Determine the [X, Y] coordinate at the center of the cell enclosing the given text.  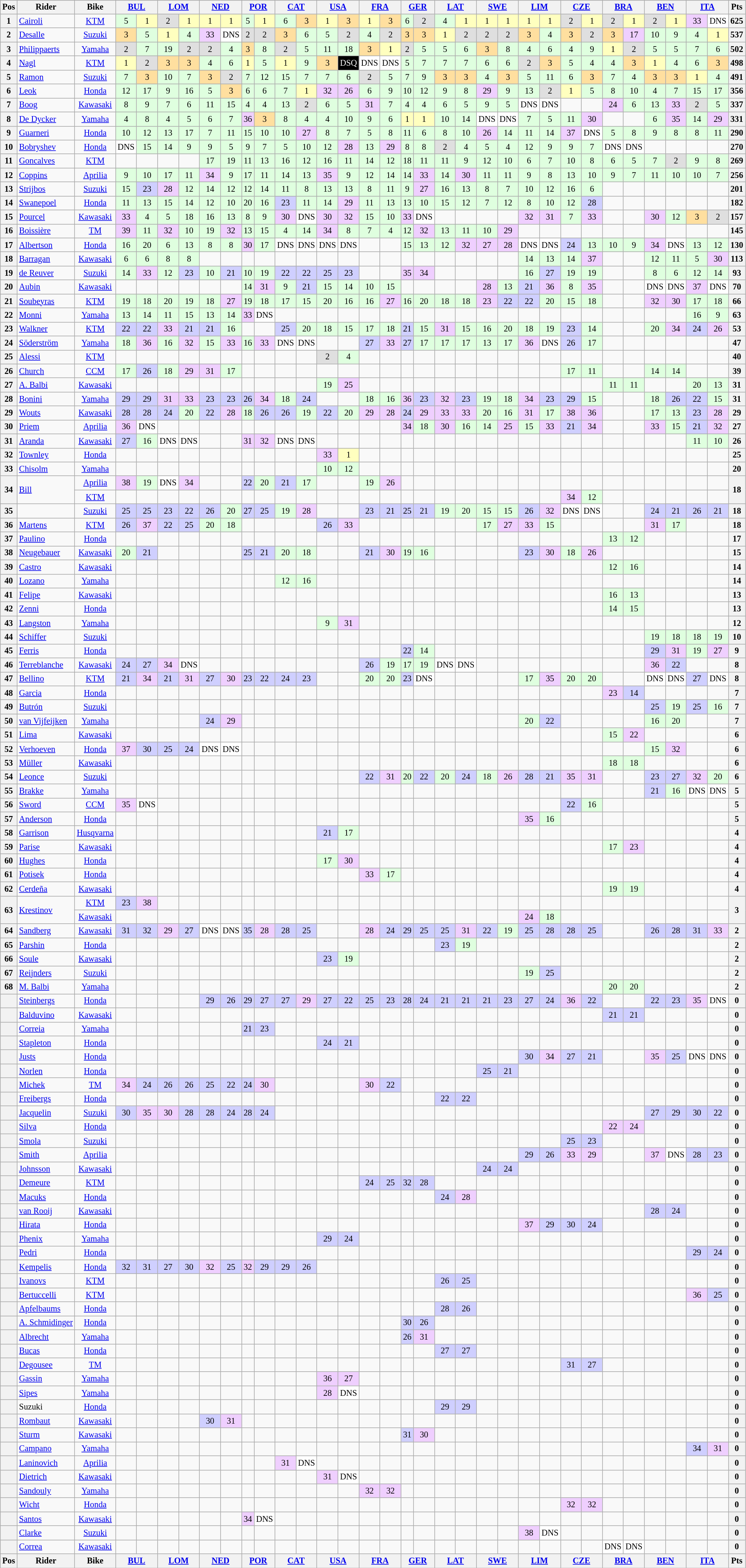
van Vijfeijken [46, 721]
Lima [46, 735]
49 [9, 707]
337 [737, 105]
Church [46, 371]
59 [9, 847]
Swanepoel [46, 203]
Lozano [46, 581]
Hirata [46, 1225]
Gassin [46, 1379]
201 [737, 189]
Albertson [46, 245]
de Reuver [46, 273]
60 [9, 861]
625 [737, 21]
Phenix [46, 1239]
Soule [46, 959]
61 [9, 875]
64 [9, 931]
Macuks [46, 1197]
Chisolm [46, 469]
130 [737, 245]
Jacquelin [46, 1113]
Wouts [46, 413]
Laninovich [46, 1463]
Bobryshev [46, 147]
Nagl [46, 63]
Stapleton [46, 1043]
Martens [46, 525]
67 [9, 973]
Bonini [46, 399]
Goncalves [46, 161]
Freibergs [46, 1099]
Ferris [46, 651]
42 [9, 609]
Bill [46, 490]
256 [737, 175]
331 [737, 119]
Pedri [46, 1253]
Strijbos [46, 189]
Boissière [46, 231]
Sandberg [46, 931]
Ivanovs [46, 1281]
Correia [46, 1029]
Bertuccelli [46, 1295]
Paulino [46, 539]
Correa [46, 1547]
498 [737, 63]
Aranda [46, 441]
Zenni [46, 609]
Michek [46, 1085]
Demeure [46, 1183]
Balduvino [46, 1015]
Garcia [46, 693]
Leonce [46, 777]
Wicht [46, 1505]
Husqvarna [95, 833]
56 [9, 805]
Reijnders [46, 973]
Clarke [46, 1533]
Smith [46, 1155]
Krestinov [46, 910]
Castro [46, 567]
Monni [46, 315]
Walkner [46, 329]
Ramon [46, 77]
Rombaut [46, 1421]
Anderson [46, 819]
157 [737, 217]
Bellino [46, 679]
Santos [46, 1519]
182 [737, 203]
Priem [46, 427]
Smola [46, 1141]
Degousee [46, 1365]
Apfelbaums [46, 1309]
70 [737, 287]
Steinbergs [46, 1001]
269 [737, 161]
A. Schmidinger [46, 1323]
Langston [46, 623]
54 [9, 777]
Guarneri [46, 133]
Barragan [46, 259]
Aubin [46, 287]
Coppins [46, 175]
50 [9, 721]
Garrison [46, 833]
Neugebauer [46, 553]
Schiffer [46, 637]
68 [9, 987]
A. Balbi [46, 385]
Leok [46, 91]
45 [9, 651]
93 [737, 273]
57 [9, 819]
46 [9, 665]
270 [737, 147]
58 [9, 833]
Alessi [46, 357]
62 [9, 889]
Potisek [46, 875]
Bucas [46, 1351]
65 [9, 945]
Soubeyras [46, 301]
537 [737, 35]
48 [9, 693]
Butrón [46, 707]
M. Balbi [46, 987]
502 [737, 49]
De Dycker [46, 119]
Justs [46, 1057]
Norlen [46, 1071]
Philippaerts [46, 49]
Townley [46, 455]
145 [737, 231]
491 [737, 77]
52 [9, 749]
Johnsson [46, 1169]
Müller [46, 763]
290 [737, 133]
van Rooij [46, 1211]
Dietrich [46, 1477]
356 [737, 91]
Brakke [46, 791]
Cerdeña [46, 889]
Desalle [46, 35]
Boog [46, 105]
Felipe [46, 595]
44 [9, 637]
Söderström [46, 343]
Parise [46, 847]
Albrecht [46, 1337]
43 [9, 623]
Cairoli [46, 21]
Sandouly [46, 1491]
Hughes [46, 861]
Kempelis [46, 1267]
Verhoeven [46, 749]
55 [9, 791]
Campano [46, 1449]
DSQ [348, 63]
113 [737, 259]
Sturm [46, 1435]
Terreblanche [46, 665]
Sword [46, 805]
Sipes [46, 1393]
41 [9, 595]
51 [9, 735]
Silva [46, 1127]
Parshin [46, 945]
Pourcel [46, 217]
